Identify which cell holds the provided text, then report its (X, Y) central coordinate. 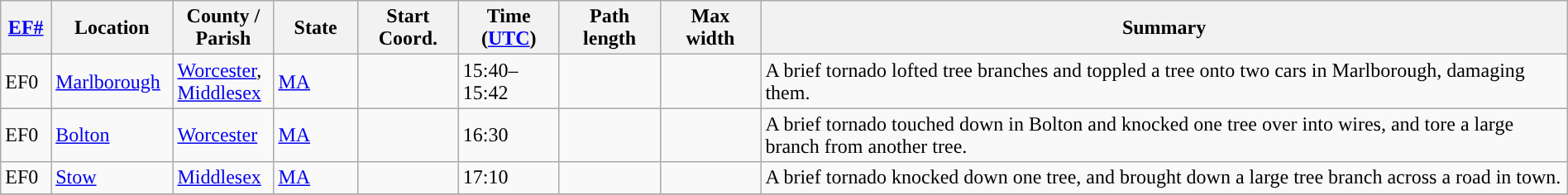
Time (UTC) (509, 28)
Start Coord. (408, 28)
County / Parish (223, 28)
Marlborough (112, 81)
17:10 (509, 178)
A brief tornado knocked down one tree, and brought down a large tree branch across a road in town. (1164, 178)
Summary (1164, 28)
State (316, 28)
EF# (26, 28)
Stow (112, 178)
15:40–15:42 (509, 81)
A brief tornado touched down in Bolton and knocked one tree over into wires, and tore a large branch from another tree. (1164, 136)
Worcester (223, 136)
A brief tornado lofted tree branches and toppled a tree onto two cars in Marlborough, damaging them. (1164, 81)
Worcester, Middlesex (223, 81)
Location (112, 28)
Path length (610, 28)
Bolton (112, 136)
16:30 (509, 136)
Max width (710, 28)
Middlesex (223, 178)
